Scan for the cell matching the given text and deliver its [X, Y] coordinate at center. 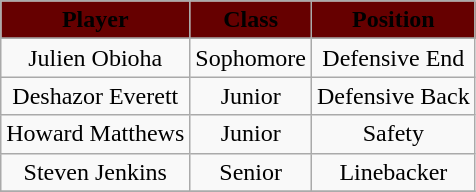
Steven Jenkins [96, 172]
Defensive End [394, 58]
Class [251, 20]
Defensive Back [394, 96]
Linebacker [394, 172]
Senior [251, 172]
Julien Obioha [96, 58]
Position [394, 20]
Deshazor Everett [96, 96]
Player [96, 20]
Sophomore [251, 58]
Safety [394, 134]
Howard Matthews [96, 134]
